From the cell containing the given text, extract its center point as (X, Y) coordinate. 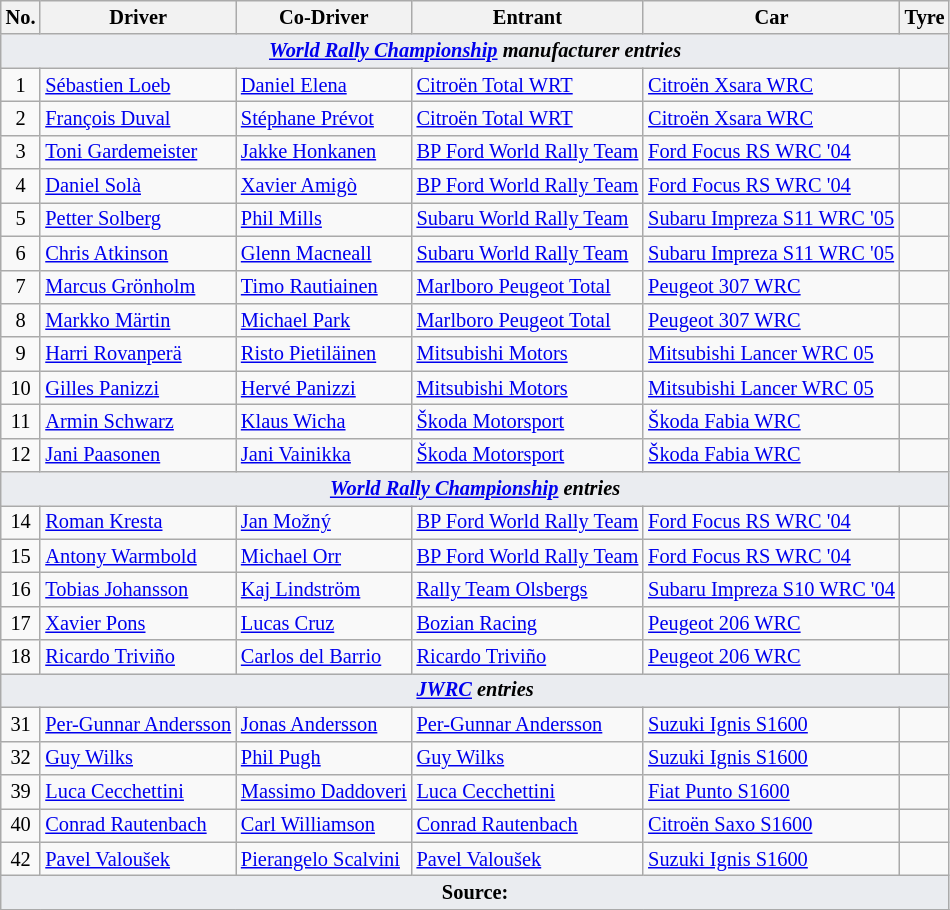
Jani Paasonen (138, 455)
7 (21, 287)
Bozian Racing (528, 623)
Daniel Elena (324, 85)
Car (771, 17)
Hervé Panizzi (324, 388)
16 (21, 589)
Daniel Solà (138, 186)
Sébastien Loeb (138, 85)
18 (21, 657)
4 (21, 186)
Co-Driver (324, 17)
JWRC entries (476, 690)
39 (21, 791)
Glenn Macneall (324, 253)
10 (21, 388)
Fiat Punto S1600 (771, 791)
Gilles Panizzi (138, 388)
32 (21, 758)
Marcus Grönholm (138, 287)
Carl Williamson (324, 825)
Markko Märtin (138, 320)
31 (21, 724)
Risto Pietiläinen (324, 354)
Phil Pugh (324, 758)
Michael Park (324, 320)
6 (21, 253)
Subaru Impreza S10 WRC '04 (771, 589)
Entrant (528, 17)
Jani Vainikka (324, 455)
Klaus Wicha (324, 421)
Tobias Johansson (138, 589)
François Duval (138, 118)
Armin Schwarz (138, 421)
42 (21, 859)
Phil Mills (324, 219)
Jan Možný (324, 522)
Driver (138, 17)
17 (21, 623)
Kaj Lindström (324, 589)
40 (21, 825)
14 (21, 522)
15 (21, 556)
5 (21, 219)
Harri Rovanperä (138, 354)
Timo Rautiainen (324, 287)
Massimo Daddoveri (324, 791)
No. (21, 17)
Petter Solberg (138, 219)
Roman Kresta (138, 522)
Citroën Saxo S1600 (771, 825)
Lucas Cruz (324, 623)
2 (21, 118)
World Rally Championship manufacturer entries (476, 51)
8 (21, 320)
Carlos del Barrio (324, 657)
11 (21, 421)
Rally Team Olsbergs (528, 589)
World Rally Championship entries (476, 489)
3 (21, 152)
Antony Warmbold (138, 556)
Pierangelo Scalvini (324, 859)
Jakke Honkanen (324, 152)
Tyre (925, 17)
Source: (476, 892)
9 (21, 354)
Stéphane Prévot (324, 118)
Xavier Amigò (324, 186)
12 (21, 455)
Michael Orr (324, 556)
Chris Atkinson (138, 253)
1 (21, 85)
Jonas Andersson (324, 724)
Xavier Pons (138, 623)
Toni Gardemeister (138, 152)
